Capture the cell that displays the provided text and extract its [X, Y] central coordinate. 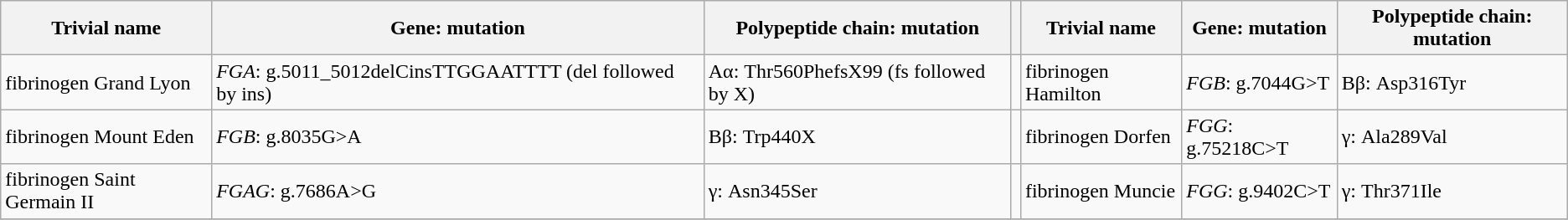
FGB: g.8035G>A [458, 137]
γ: Ala289Val [1452, 137]
γ: Thr371Ile [1452, 191]
γ: Asn345Ser [858, 191]
fibrinogen Muncie [1101, 191]
FGA: g.5011_5012delCinsTTGGAATTTT (del followed by ins) [458, 82]
fibrinogen Saint Germain II [106, 191]
fibrinogen Dorfen [1101, 137]
Bβ: Asp316Tyr [1452, 82]
FGG: g.75218C>T [1260, 137]
FGG: g.9402C>T [1260, 191]
fibrinogen Mount Eden [106, 137]
FGB: g.7044G>T [1260, 82]
Bβ: Trp440X [858, 137]
Aα: Thr560PhefsX99 (fs followed by X) [858, 82]
fibrinogen Hamilton [1101, 82]
FGAG: g.7686A>G [458, 191]
fibrinogen Grand Lyon [106, 82]
